Provide the (X, Y) coordinate of the cell's center where the given text is located.  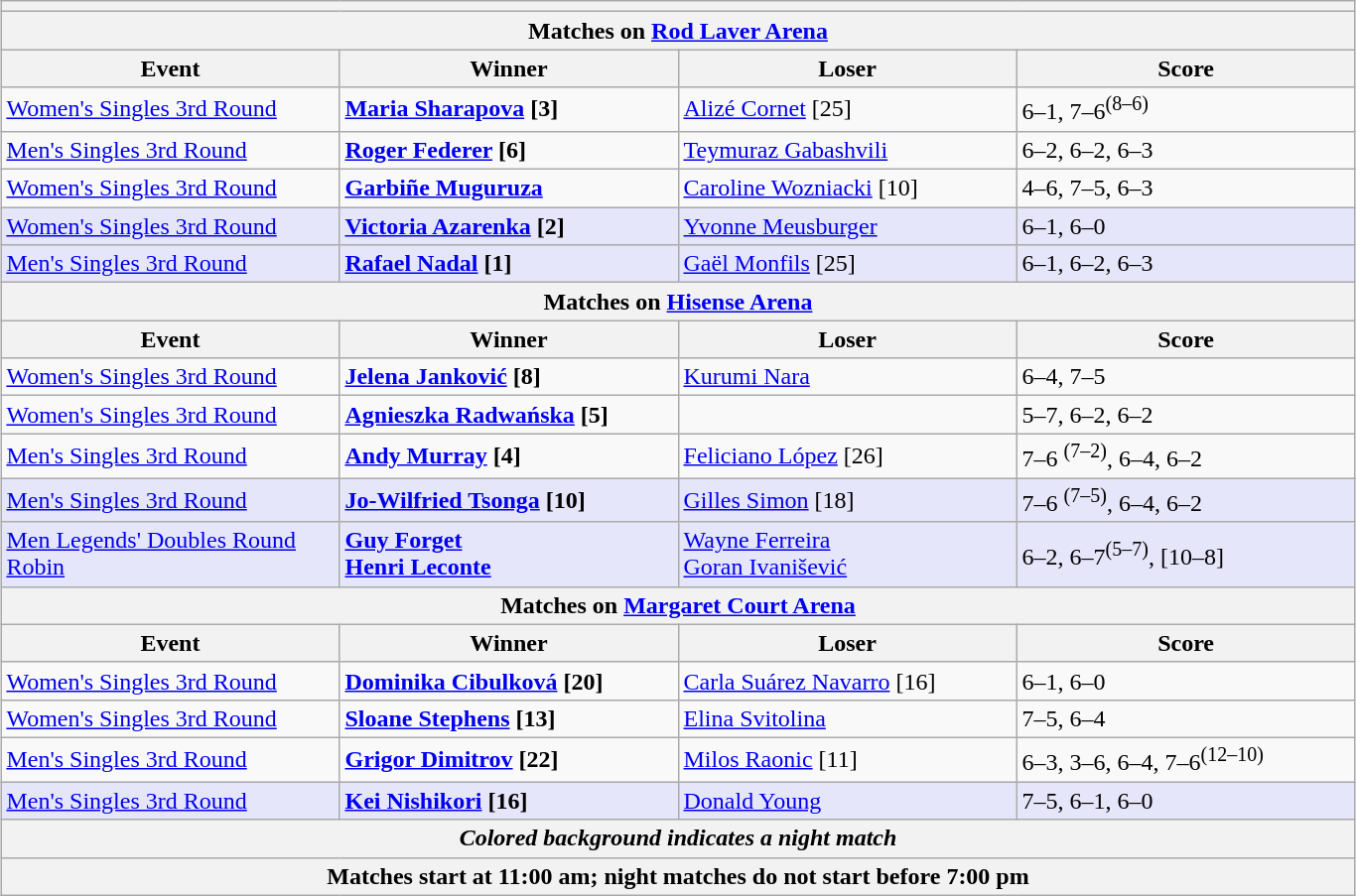
Teymuraz Gabashvili (848, 150)
Grigor Dimitrov [22] (508, 760)
7–6 (7–5), 6–4, 6–2 (1185, 500)
Colored background indicates a night match (678, 838)
Gilles Simon [18] (848, 500)
Garbiñe Muguruza (508, 189)
Matches on Margaret Court Arena (678, 605)
6–2, 6–2, 6–3 (1185, 150)
Kurumi Nara (848, 377)
Dominika Cibulková [20] (508, 681)
Guy Forget Henri Leconte (508, 554)
Maria Sharapova [3] (508, 109)
Yvonne Meusburger (848, 226)
Agnieszka Radwańska [5] (508, 415)
6–2, 6–7(5–7), [10–8] (1185, 554)
4–6, 7–5, 6–3 (1185, 189)
Jo-Wilfried Tsonga [10] (508, 500)
7–5, 6–4 (1185, 718)
Victoria Azarenka [2] (508, 226)
Matches start at 11:00 am; night matches do not start before 7:00 pm (678, 876)
5–7, 6–2, 6–2 (1185, 415)
Andy Murray [4] (508, 456)
6–1, 6–2, 6–3 (1185, 264)
6–4, 7–5 (1185, 377)
Carla Suárez Navarro [16] (848, 681)
Roger Federer [6] (508, 150)
Elina Svitolina (848, 718)
Sloane Stephens [13] (508, 718)
Wayne Ferreira Goran Ivanišević (848, 554)
Matches on Rod Laver Arena (678, 31)
Donald Young (848, 801)
Matches on Hisense Arena (678, 302)
Caroline Wozniacki [10] (848, 189)
7–6 (7–2), 6–4, 6–2 (1185, 456)
Men Legends' Doubles Round Robin (171, 554)
7–5, 6–1, 6–0 (1185, 801)
Milos Raonic [11] (848, 760)
Alizé Cornet [25] (848, 109)
Rafael Nadal [1] (508, 264)
Gaël Monfils [25] (848, 264)
Feliciano López [26] (848, 456)
6–1, 7–6(8–6) (1185, 109)
Jelena Janković [8] (508, 377)
Kei Nishikori [16] (508, 801)
6–3, 3–6, 6–4, 7–6(12–10) (1185, 760)
